Return (x, y) of the center of cell containing provided text 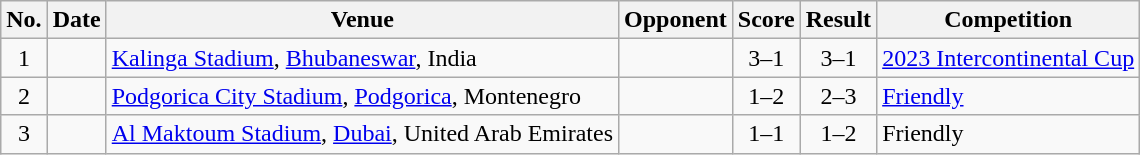
No. (24, 20)
Score (766, 20)
1–1 (766, 134)
2–3 (838, 96)
Kalinga Stadium, Bhubaneswar, India (362, 58)
Venue (362, 20)
2 (24, 96)
Podgorica City Stadium, Podgorica, Montenegro (362, 96)
Opponent (676, 20)
3 (24, 134)
Result (838, 20)
Date (76, 20)
2023 Intercontinental Cup (1008, 58)
Al Maktoum Stadium, Dubai, United Arab Emirates (362, 134)
1 (24, 58)
Competition (1008, 20)
